Detect which cell encompasses the target text, then output its [X, Y] center coordinate. 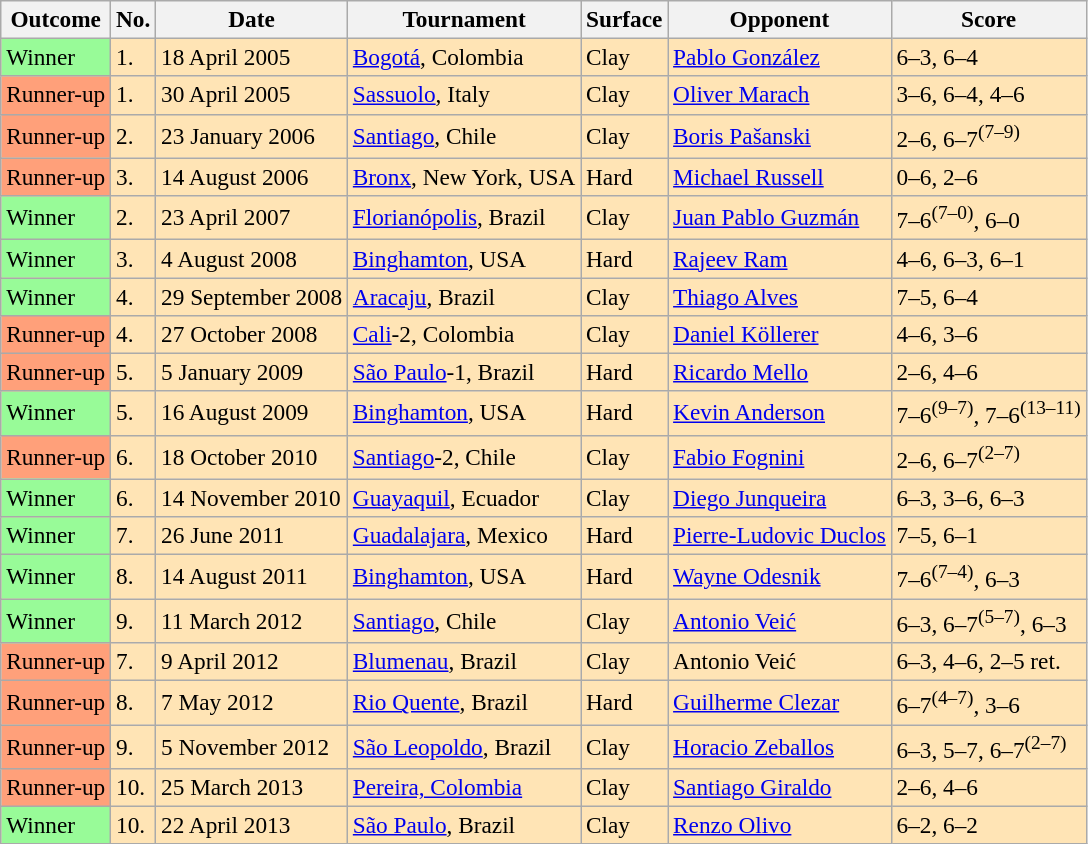
26 June 2011 [252, 535]
Outcome [56, 19]
29 September 2008 [252, 296]
São Leopoldo, Brazil [464, 746]
11 March 2012 [252, 620]
6–3, 6–4 [988, 57]
14 November 2010 [252, 498]
Opponent [780, 19]
4 August 2008 [252, 258]
30 April 2005 [252, 95]
Oliver Marach [780, 95]
5 January 2009 [252, 372]
Score [988, 19]
6–3, 4–6, 2–5 ret. [988, 661]
Bogotá, Colombia [464, 57]
Daniel Köllerer [780, 334]
Renzo Olivo [780, 825]
23 January 2006 [252, 136]
18 April 2005 [252, 57]
Boris Pašanski [780, 136]
4–6, 3–6 [988, 334]
Diego Junqueira [780, 498]
Date [252, 19]
Guayaquil, Ecuador [464, 498]
Fabio Fognini [780, 457]
6–3, 3–6, 6–3 [988, 498]
Aracaju, Brazil [464, 296]
Guilherme Clezar [780, 702]
7–5, 6–1 [988, 535]
Pierre-Ludovic Duclos [780, 535]
Thiago Alves [780, 296]
No. [134, 19]
7–6(7–4), 6–3 [988, 576]
7–5, 6–4 [988, 296]
Wayne Odesnik [780, 576]
7–6(9–7), 7–6(13–11) [988, 413]
Juan Pablo Guzmán [780, 217]
0–6, 2–6 [988, 177]
Rajeev Ram [780, 258]
Ricardo Mello [780, 372]
6–7(4–7), 3–6 [988, 702]
Pereira, Colombia [464, 787]
4–6, 6–3, 6–1 [988, 258]
Cali-2, Colombia [464, 334]
Santiago-2, Chile [464, 457]
2–6, 6–7(2–7) [988, 457]
Michael Russell [780, 177]
Florianópolis, Brazil [464, 217]
9 April 2012 [252, 661]
18 October 2010 [252, 457]
Horacio Zeballos [780, 746]
6–2, 6–2 [988, 825]
Blumenau, Brazil [464, 661]
6–3, 5–7, 6–7(2–7) [988, 746]
22 April 2013 [252, 825]
São Paulo-1, Brazil [464, 372]
27 October 2008 [252, 334]
São Paulo, Brazil [464, 825]
25 March 2013 [252, 787]
Guadalajara, Mexico [464, 535]
Santiago Giraldo [780, 787]
5 November 2012 [252, 746]
14 August 2011 [252, 576]
14 August 2006 [252, 177]
23 April 2007 [252, 217]
6–3, 6–7(5–7), 6–3 [988, 620]
2–6, 6–7(7–9) [988, 136]
7 May 2012 [252, 702]
Surface [624, 19]
3–6, 6–4, 4–6 [988, 95]
Sassuolo, Italy [464, 95]
Rio Quente, Brazil [464, 702]
7–6(7–0), 6–0 [988, 217]
Kevin Anderson [780, 413]
Pablo González [780, 57]
Tournament [464, 19]
Bronx, New York, USA [464, 177]
16 August 2009 [252, 413]
